From the cell containing the given text, extract its center point as [x, y] coordinate. 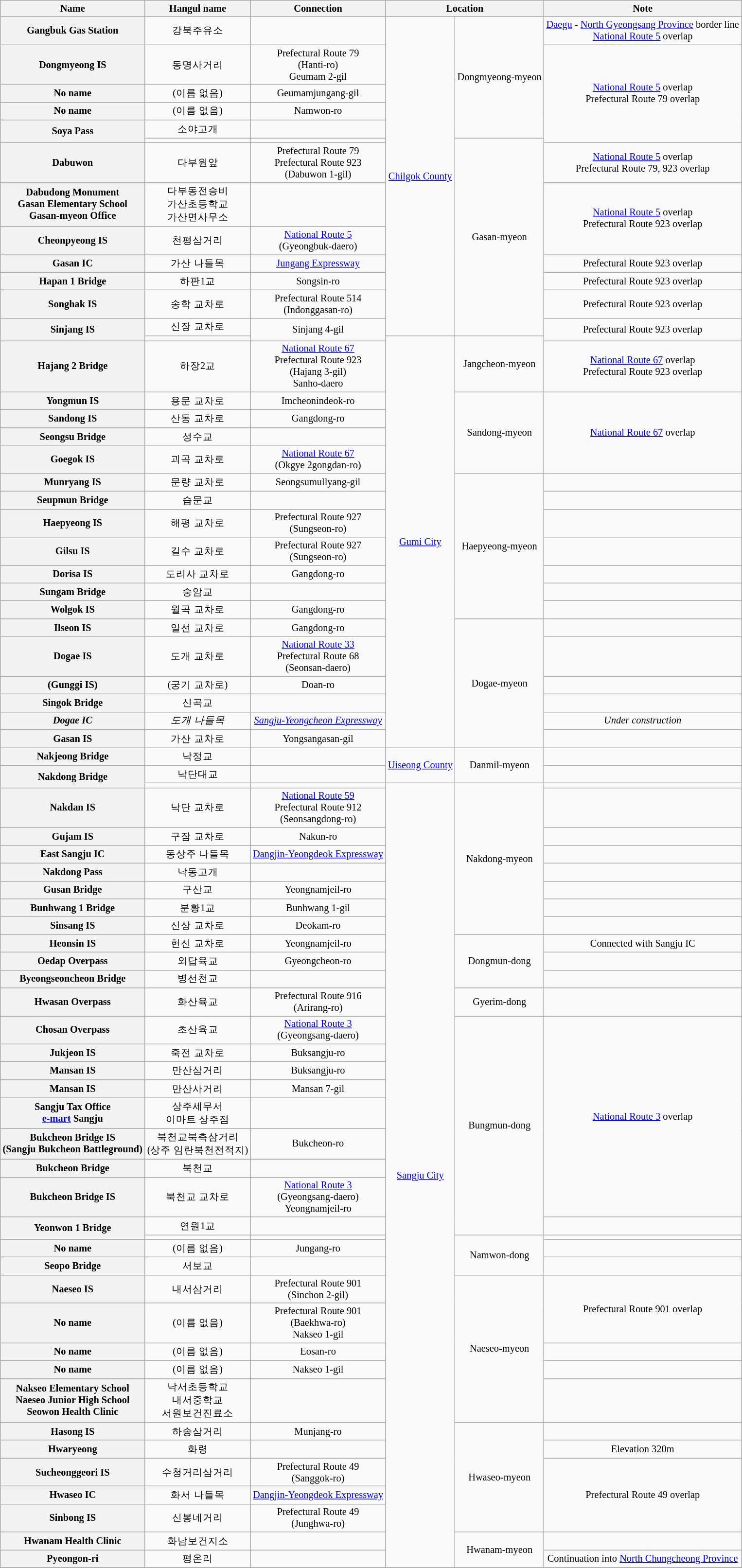
Connection [318, 8]
Namwon-ro [318, 111]
Uiseong County [420, 765]
Bukcheon Bridge IS(Sangju Bukcheon Battleground) [73, 1144]
Gyerim-dong [500, 1002]
Sucheonggeori IS [73, 1472]
수청거리삼거리 [197, 1472]
Nakjeong Bridge [73, 757]
천평삼거리 [197, 240]
Oedap Overpass [73, 961]
북천교북측삼거리(상주 임란북천전적지) [197, 1144]
Jungang-ro [318, 1249]
Seongsu Bridge [73, 437]
Note [643, 8]
만산삼거리 [197, 1071]
신봉네거리 [197, 1518]
신상 교차로 [197, 926]
용문 교차로 [197, 401]
다부동전승비가산초등학교가산면사무소 [197, 204]
Cheonpyeong IS [73, 240]
Prefectural Route 514(Indonggasan-ro) [318, 304]
Dabudong MonumentGasan Elementary SchoolGasan-myeon Office [73, 204]
Hwaryeong [73, 1449]
가산 교차로 [197, 738]
Prefectural Route 79(Hanti-ro)Geumam 2-gil [318, 65]
산동 교차로 [197, 418]
Dongmyeong-myeon [500, 77]
낙서초등학교내서중학교서원보건진료소 [197, 1400]
National Route 5 overlapPrefectural Route 79, 923 overlap [643, 162]
Songhak IS [73, 304]
하판1교 [197, 281]
National Route 3(Gyeongsang-daero)Yeongnamjeil-ro [318, 1197]
Prefectural Route 901(Sinchon 2-gil) [318, 1289]
National Route 5(Gyeongbuk-daero) [318, 240]
일선 교차로 [197, 627]
Dongmyeong IS [73, 65]
Hwaseo-myeon [500, 1477]
화산육교 [197, 1002]
월곡 교차로 [197, 610]
Eosan-ro [318, 1352]
서보교 [197, 1266]
National Route 3 overlap [643, 1116]
Bukcheon Bridge IS [73, 1197]
Prefectural Route 901 overlap [643, 1309]
Gasan IS [73, 738]
숭암교 [197, 592]
낙동고개 [197, 872]
Hajang 2 Bridge [73, 366]
Hasong IS [73, 1431]
Prefectural Route 49 overlap [643, 1495]
괴곡 교차로 [197, 459]
화서 나들목 [197, 1495]
Sangju Tax Officee-mart Sangju [73, 1113]
Nakdong Bridge [73, 776]
문량 교차로 [197, 482]
Prefectural Route 916(Arirang-ro) [318, 1002]
Dogae IC [73, 721]
Hangul name [197, 8]
Namwon-dong [500, 1254]
Sinjang 4-gil [318, 329]
Hwanam Health Clinic [73, 1541]
Gangbuk Gas Station [73, 31]
Sinsang IS [73, 926]
Yongsangasan-gil [318, 738]
Byeongseoncheon Bridge [73, 979]
외답육교 [197, 961]
(Gunggi IS) [73, 685]
Goegok IS [73, 459]
화남보건지소 [197, 1541]
신장 교차로 [197, 327]
화령 [197, 1449]
북천교 [197, 1168]
Gasan-myeon [500, 236]
National Route 67 overlapPrefectural Route 923 overlap [643, 366]
길수 교차로 [197, 551]
Gumi City [420, 542]
구산교 [197, 890]
Prefectural Route 927(Sungseon-ro) [318, 551]
Hapan 1 Bridge [73, 281]
Chilgok County [420, 176]
Heonsin IS [73, 943]
성수교 [197, 437]
구잠 교차로 [197, 836]
Jukjeon IS [73, 1053]
Pyeongon-ri [73, 1559]
Gilsu IS [73, 551]
Geumamjungang-gil [318, 93]
National Route 67(Okgye 2gongdan-ro) [318, 459]
Location [465, 8]
Bukcheon-ro [318, 1144]
Seongsumullyang-gil [318, 482]
Prefectural Route 927 (Sungseon-ro) [318, 523]
Danmil-myeon [500, 765]
East Sangju IC [73, 854]
가산 나들목 [197, 264]
Sandong IS [73, 418]
Sandong-myeon [500, 433]
National Route 3(Gyeongsang-daero) [318, 1030]
Wolgok IS [73, 610]
병선천교 [197, 979]
Nakseo 1-gil [318, 1369]
Dongmun-dong [500, 961]
Prefectural Route 79Prefectural Route 923(Dabuwon 1-gil) [318, 162]
Yeonwon 1 Bridge [73, 1228]
다부원앞 [197, 162]
Gujam IS [73, 836]
하송삼거리 [197, 1431]
(궁기 교차로) [197, 685]
Singok Bridge [73, 703]
Dabuwon [73, 162]
Munryang IS [73, 482]
Chosan Overpass [73, 1030]
Songsin-ro [318, 281]
Elevation 320m [643, 1449]
Nakun-ro [318, 836]
해평 교차로 [197, 523]
Bunhwang 1 Bridge [73, 907]
동명사거리 [197, 65]
National Route 67Prefectural Route 923(Hajang 3-gil)Sanho-daero [318, 366]
Ilseon IS [73, 627]
Hwasan Overpass [73, 1002]
소야고개 [197, 129]
Nakseo Elementary SchoolNaeseo Junior High SchoolSeowon Health Clinic [73, 1400]
National Route 67 overlap [643, 433]
송학 교차로 [197, 304]
Naeseo-myeon [500, 1349]
죽전 교차로 [197, 1053]
Sangju-Yeongcheon Expressway [318, 721]
Hwaseo IC [73, 1495]
Dorisa IS [73, 574]
National Route 5 overlapPrefectural Route 79 overlap [643, 93]
National Route 33Prefectural Route 68(Seonsan-daero) [318, 656]
북천교 교차로 [197, 1197]
연원1교 [197, 1225]
동상주 나들목 [197, 854]
Prefectural Route 49(Junghwa-ro) [318, 1518]
낙단 교차로 [197, 808]
Prefectural Route 901(Baekhwa-ro)Nakseo 1-gil [318, 1323]
Deokam-ro [318, 926]
Sinjang IS [73, 329]
헌신 교차로 [197, 943]
Bunhwang 1-gil [318, 907]
Haepyeong IS [73, 523]
습문교 [197, 500]
National Route 59Prefectural Route 912(Seonsangdong-ro) [318, 808]
Connected with Sangju IC [643, 943]
Naeseo IS [73, 1289]
낙정교 [197, 757]
Continuation into North Chungcheong Province [643, 1559]
도개 나들목 [197, 721]
Name [73, 8]
Gasan IC [73, 264]
상주세무서이마트 상주점 [197, 1113]
Haepyeong-myeon [500, 546]
Munjang-ro [318, 1431]
Nakdan IS [73, 808]
강북주유소 [197, 31]
Sangju City [420, 1175]
Sinbong IS [73, 1518]
Jungang Expressway [318, 264]
Seupmun Bridge [73, 500]
평온리 [197, 1559]
Mansan 7-gil [318, 1088]
Sungam Bridge [73, 592]
Soya Pass [73, 131]
Jangcheon-myeon [500, 364]
Bukcheon Bridge [73, 1168]
Under construction [643, 721]
도리사 교차로 [197, 574]
Dogae IS [73, 656]
신곡교 [197, 703]
하장2교 [197, 366]
Gyeongcheon-ro [318, 961]
Nakdong Pass [73, 872]
Prefectural Route 49(Sanggok-ro) [318, 1472]
Imcheonindeok-ro [318, 401]
낙단대교 [197, 774]
내서삼거리 [197, 1289]
도개 교차로 [197, 656]
Yongmun IS [73, 401]
Dogae-myeon [500, 683]
만산사거리 [197, 1088]
National Route 5 overlapPrefectural Route 923 overlap [643, 218]
초산육교 [197, 1030]
분황1교 [197, 907]
Seopo Bridge [73, 1266]
Gusan Bridge [73, 890]
Hwanam-myeon [500, 1550]
Bungmun-dong [500, 1125]
Doan-ro [318, 685]
Nakdong-myeon [500, 859]
Daegu - North Gyeongsang Province border line National Route 5 overlap [643, 31]
